Capture the cell that displays the provided text and extract its [x, y] central coordinate. 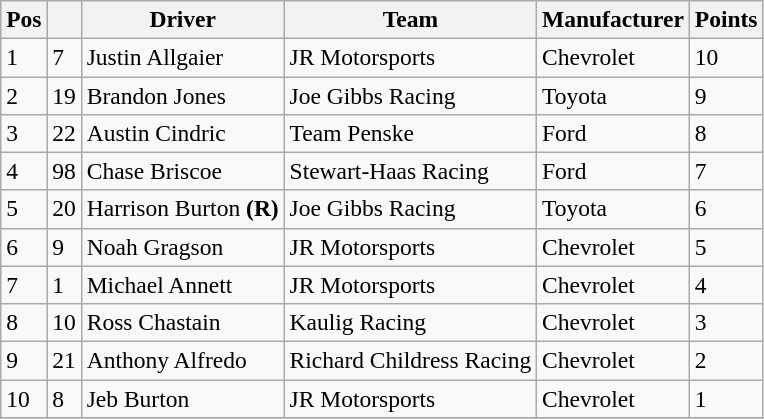
Team Penske [410, 133]
Jeb Burton [182, 398]
20 [64, 209]
98 [64, 171]
Team [410, 19]
Points [726, 19]
Kaulig Racing [410, 322]
Ross Chastain [182, 322]
21 [64, 360]
Michael Annett [182, 285]
Driver [182, 19]
Stewart-Haas Racing [410, 171]
22 [64, 133]
19 [64, 95]
Chase Briscoe [182, 171]
Justin Allgaier [182, 57]
Pos [24, 19]
Austin Cindric [182, 133]
Brandon Jones [182, 95]
Anthony Alfredo [182, 360]
Richard Childress Racing [410, 360]
Noah Gragson [182, 247]
Manufacturer [614, 19]
Harrison Burton (R) [182, 209]
